Find where the given text appears and provide that cell's center as [x, y] coordinate. 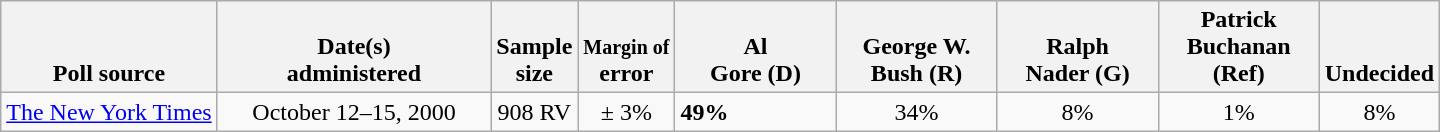
± 3% [626, 112]
Poll source [109, 47]
Samplesize [534, 47]
AlGore (D) [756, 47]
Date(s)administered [354, 47]
The New York Times [109, 112]
1% [1238, 112]
49% [756, 112]
RalphNader (G) [1078, 47]
34% [916, 112]
October 12–15, 2000 [354, 112]
Margin oferror [626, 47]
George W.Bush (R) [916, 47]
Undecided [1379, 47]
908 RV [534, 112]
PatrickBuchanan (Ref) [1238, 47]
